Scan for the cell matching the given text and deliver its [x, y] coordinate at center. 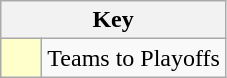
Key [114, 20]
Teams to Playoffs [134, 58]
